Return the (x, y) coordinate for the center point of the cell that contains the specified text.  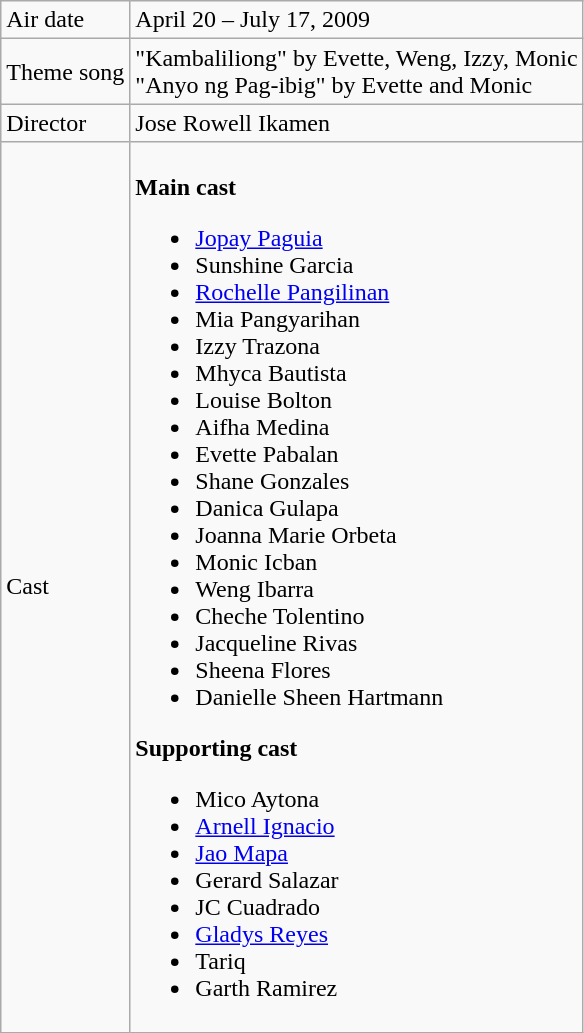
Theme song (66, 72)
Cast (66, 587)
Jose Rowell Ikamen (356, 123)
Director (66, 123)
"Kambaliliong" by Evette, Weng, Izzy, Monic "Anyo ng Pag-ibig" by Evette and Monic (356, 72)
April 20 – July 17, 2009 (356, 20)
Air date (66, 20)
